Determine the (X, Y) coordinate at the center of the cell enclosing the given text.  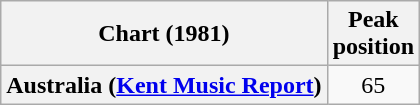
Peakposition (373, 34)
Chart (1981) (164, 34)
65 (373, 85)
Australia (Kent Music Report) (164, 85)
